Locate the cell with the specified text and output its (x, y) center coordinate. 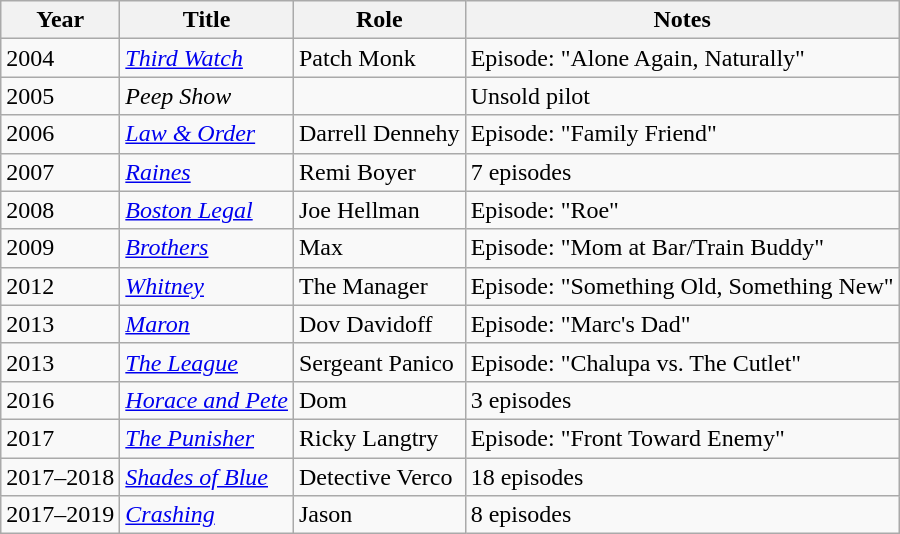
Episode: "Family Friend" (682, 134)
2012 (60, 286)
Whitney (207, 286)
8 episodes (682, 515)
2017–2018 (60, 477)
Joe Hellman (379, 210)
Darrell Dennehy (379, 134)
Brothers (207, 248)
2004 (60, 58)
Law & Order (207, 134)
Third Watch (207, 58)
Horace and Pete (207, 400)
Remi Boyer (379, 172)
Ricky Langtry (379, 438)
Title (207, 20)
Shades of Blue (207, 477)
Notes (682, 20)
Crashing (207, 515)
Unsold pilot (682, 96)
Boston Legal (207, 210)
Sergeant Panico (379, 362)
Episode: "Roe" (682, 210)
2008 (60, 210)
The Manager (379, 286)
Role (379, 20)
The Punisher (207, 438)
Year (60, 20)
The League (207, 362)
Episode: "Front Toward Enemy" (682, 438)
2005 (60, 96)
Peep Show (207, 96)
Raines (207, 172)
3 episodes (682, 400)
2017–2019 (60, 515)
Episode: "Chalupa vs. The Cutlet" (682, 362)
Episode: "Alone Again, Naturally" (682, 58)
18 episodes (682, 477)
Maron (207, 324)
2006 (60, 134)
Detective Verco (379, 477)
Episode: "Something Old, Something New" (682, 286)
2017 (60, 438)
Dom (379, 400)
2007 (60, 172)
Max (379, 248)
Jason (379, 515)
2016 (60, 400)
2009 (60, 248)
Dov Davidoff (379, 324)
7 episodes (682, 172)
Episode: "Marc's Dad" (682, 324)
Patch Monk (379, 58)
Episode: "Mom at Bar/Train Buddy" (682, 248)
